Capture the cell that displays the provided text and extract its [X, Y] central coordinate. 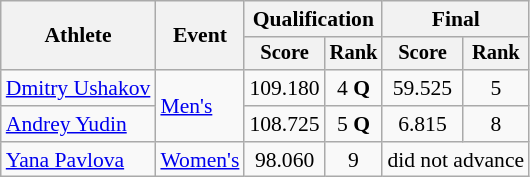
Andrey Yudin [78, 124]
108.725 [284, 124]
4 Q [354, 88]
Qualification [313, 19]
5 Q [354, 124]
8 [496, 124]
5 [496, 88]
59.525 [422, 88]
Men's [200, 106]
109.180 [284, 88]
Athlete [78, 36]
Event [200, 36]
Final [456, 19]
6.815 [422, 124]
Dmitry Ushakov [78, 88]
